Detect which cell encompasses the target text, then output its (X, Y) center coordinate. 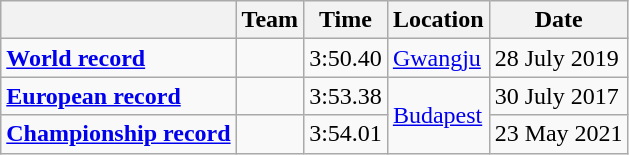
Championship record (118, 134)
Budapest (438, 115)
3:54.01 (346, 134)
Gwangju (438, 58)
Date (558, 20)
World record (118, 58)
Location (438, 20)
3:53.38 (346, 96)
European record (118, 96)
23 May 2021 (558, 134)
28 July 2019 (558, 58)
Time (346, 20)
3:50.40 (346, 58)
30 July 2017 (558, 96)
Team (270, 20)
